Extract the [X, Y] coordinate from the center of the cell holding the provided text.  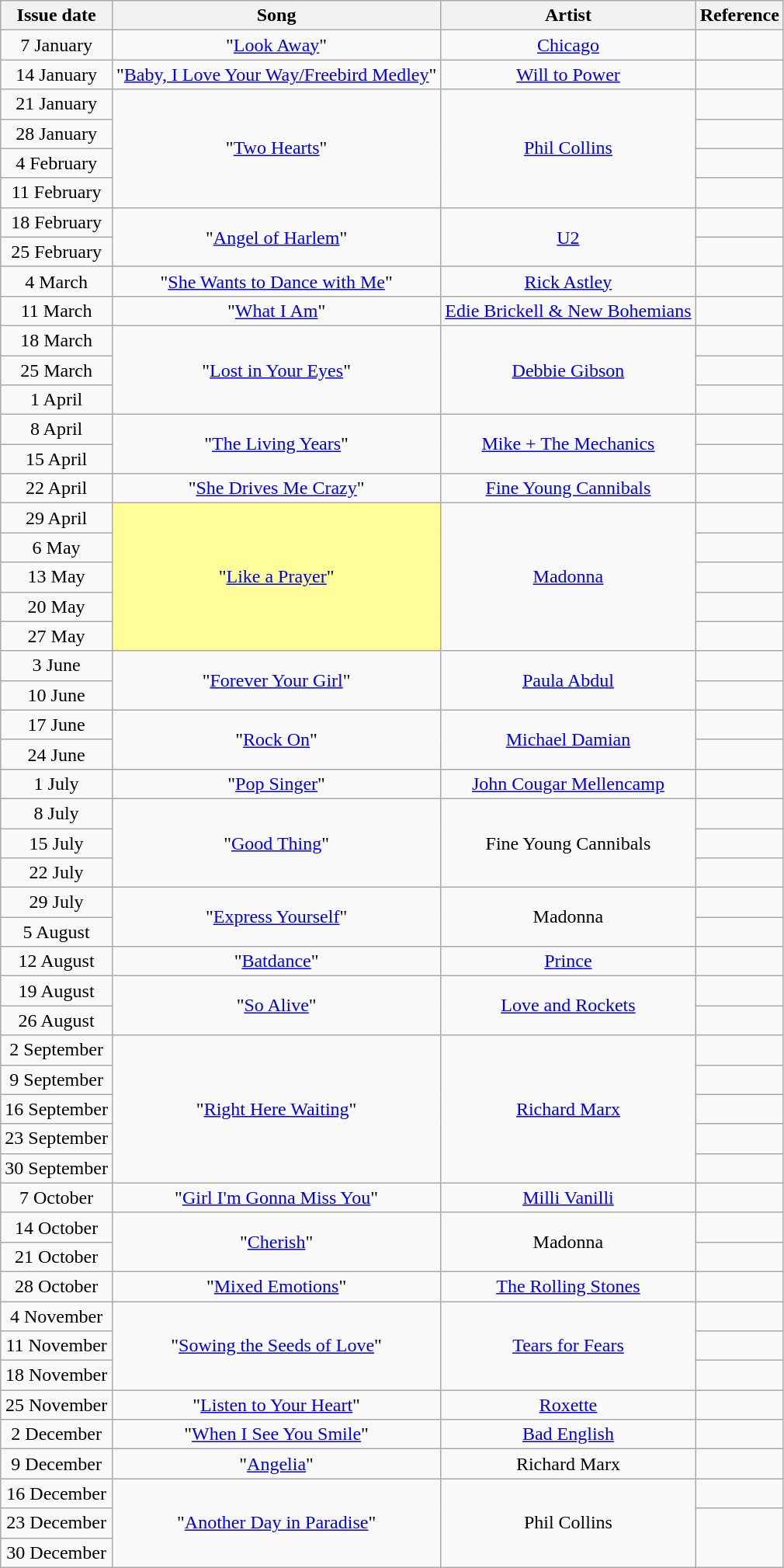
9 December [57, 1464]
19 August [57, 991]
28 October [57, 1286]
8 July [57, 813]
7 January [57, 45]
Chicago [568, 45]
"Cherish" [276, 1242]
Artist [568, 16]
4 March [57, 281]
28 January [57, 134]
"Like a Prayer" [276, 577]
"What I Am" [276, 311]
Rick Astley [568, 281]
"Sowing the Seeds of Love" [276, 1346]
Will to Power [568, 75]
13 May [57, 577]
11 November [57, 1346]
7 October [57, 1198]
"When I See You Smile" [276, 1434]
Issue date [57, 16]
"Right Here Waiting" [276, 1109]
"Angelia" [276, 1464]
30 December [57, 1552]
Song [276, 16]
11 February [57, 193]
"Batdance" [276, 961]
"She Wants to Dance with Me" [276, 281]
11 March [57, 311]
"Girl I'm Gonna Miss You" [276, 1198]
"Listen to Your Heart" [276, 1405]
14 January [57, 75]
16 December [57, 1493]
5 August [57, 932]
22 July [57, 873]
The Rolling Stones [568, 1286]
"Another Day in Paradise" [276, 1523]
21 January [57, 104]
9 September [57, 1080]
15 July [57, 843]
6 May [57, 548]
8 April [57, 429]
3 June [57, 666]
Edie Brickell & New Bohemians [568, 311]
2 December [57, 1434]
1 July [57, 784]
Milli Vanilli [568, 1198]
Prince [568, 961]
Mike + The Mechanics [568, 444]
"So Alive" [276, 1006]
27 May [57, 636]
2 September [57, 1050]
26 August [57, 1020]
23 September [57, 1139]
15 April [57, 459]
Debbie Gibson [568, 370]
29 July [57, 902]
Reference [739, 16]
"Rock On" [276, 739]
Roxette [568, 1405]
18 November [57, 1375]
Tears for Fears [568, 1346]
"Express Yourself" [276, 917]
17 June [57, 725]
U2 [568, 237]
"Forever Your Girl" [276, 680]
21 October [57, 1257]
"Good Thing" [276, 843]
20 May [57, 607]
30 September [57, 1168]
18 March [57, 340]
"Baby, I Love Your Way/Freebird Medley" [276, 75]
1 April [57, 400]
4 February [57, 163]
10 June [57, 695]
12 August [57, 961]
"Look Away" [276, 45]
"The Living Years" [276, 444]
23 December [57, 1523]
16 September [57, 1109]
25 November [57, 1405]
14 October [57, 1227]
"Two Hearts" [276, 148]
"Pop Singer" [276, 784]
22 April [57, 488]
24 June [57, 754]
"Angel of Harlem" [276, 237]
18 February [57, 222]
"Mixed Emotions" [276, 1286]
25 March [57, 370]
29 April [57, 518]
Bad English [568, 1434]
4 November [57, 1316]
"She Drives Me Crazy" [276, 488]
John Cougar Mellencamp [568, 784]
Michael Damian [568, 739]
Love and Rockets [568, 1006]
Paula Abdul [568, 680]
"Lost in Your Eyes" [276, 370]
25 February [57, 252]
